Search for the cell housing the specified text and yield its (X, Y) center coordinate. 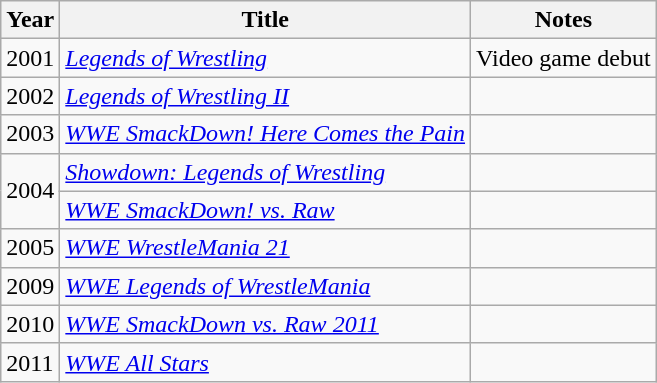
2005 (30, 248)
WWE WrestleMania 21 (266, 248)
Video game debut (564, 58)
WWE Legends of WrestleMania (266, 286)
Legends of Wrestling II (266, 96)
2009 (30, 286)
Showdown: Legends of Wrestling (266, 172)
2011 (30, 362)
Legends of Wrestling (266, 58)
Notes (564, 20)
Title (266, 20)
WWE All Stars (266, 362)
2010 (30, 324)
WWE SmackDown! vs. Raw (266, 210)
WWE SmackDown vs. Raw 2011 (266, 324)
2001 (30, 58)
Year (30, 20)
WWE SmackDown! Here Comes the Pain (266, 134)
2004 (30, 191)
2003 (30, 134)
2002 (30, 96)
